Search for the cell housing the specified text and yield its (X, Y) center coordinate. 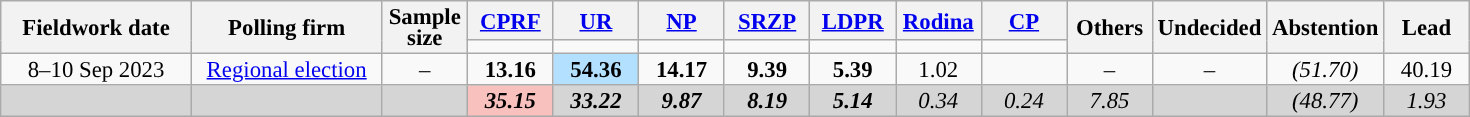
14.17 (682, 70)
13.16 (511, 70)
0.34 (939, 101)
(51.70) (1326, 70)
NP (682, 20)
9.87 (682, 101)
SRZP (767, 20)
Others (1110, 28)
LDPR (853, 20)
CPRF (511, 20)
UR (596, 20)
35.15 (511, 101)
33.22 (596, 101)
5.39 (853, 70)
Regional election (286, 70)
54.36 (596, 70)
Fieldwork date (96, 28)
40.19 (1427, 70)
CP (1024, 20)
1.93 (1427, 101)
Abstention (1326, 28)
7.85 (1110, 101)
(48.77) (1326, 101)
8.19 (767, 101)
Lead (1427, 28)
Undecided (1209, 28)
Polling firm (286, 28)
5.14 (853, 101)
9.39 (767, 70)
Samplesize (425, 28)
0.24 (1024, 101)
1.02 (939, 70)
8–10 Sep 2023 (96, 70)
Rodina (939, 20)
